Pinpoint the cell where the given text exists, returning its [X, Y] midpoint coordinate. 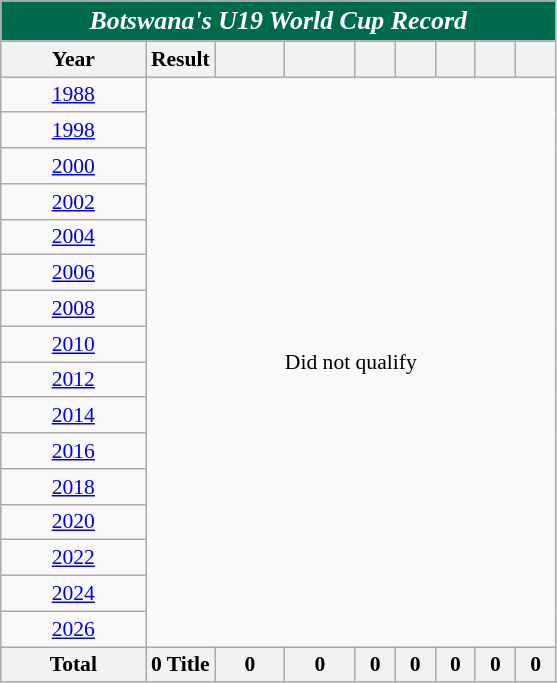
Did not qualify [351, 362]
0 Title [180, 665]
2012 [74, 380]
2016 [74, 451]
Year [74, 59]
2008 [74, 309]
2014 [74, 416]
2018 [74, 487]
2004 [74, 237]
1998 [74, 131]
2024 [74, 594]
1988 [74, 95]
2002 [74, 202]
2020 [74, 522]
Total [74, 665]
2022 [74, 558]
Result [180, 59]
2000 [74, 166]
2010 [74, 344]
2026 [74, 629]
2006 [74, 273]
Botswana's U19 World Cup Record [278, 21]
